Return the [X, Y] coordinate for the center point of the cell that contains the specified text.  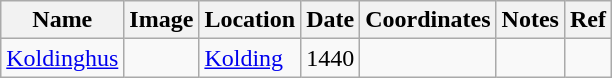
Notes [530, 20]
Kolding [250, 58]
1440 [330, 58]
Image [162, 20]
Coordinates [428, 20]
Ref [588, 20]
Date [330, 20]
Location [250, 20]
Name [62, 20]
Koldinghus [62, 58]
